Capture the cell that displays the provided text and extract its (x, y) central coordinate. 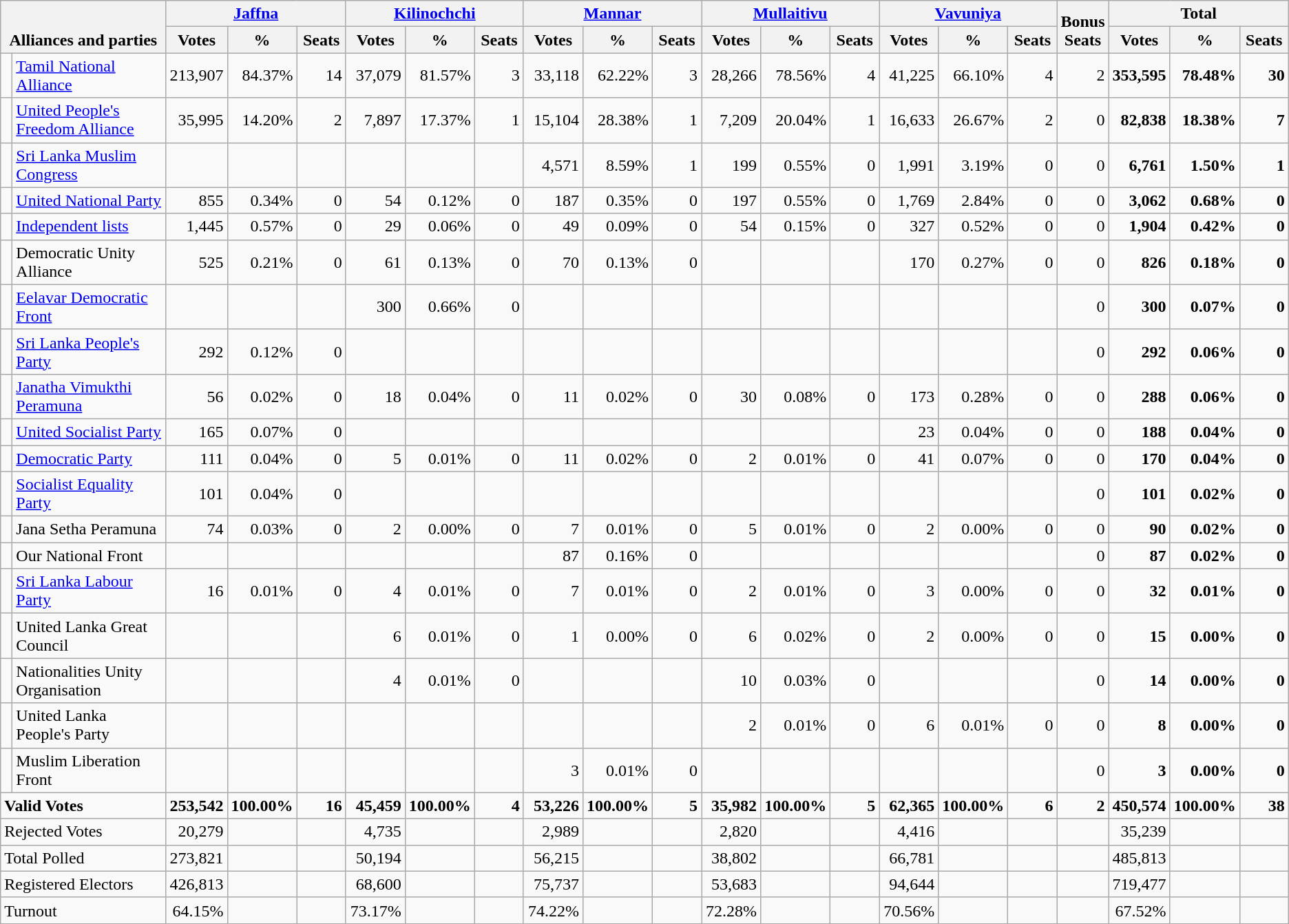
0.42% (1205, 227)
Rejected Votes (83, 832)
2.84% (974, 200)
73.17% (375, 910)
82,838 (1139, 120)
0.35% (617, 200)
41 (909, 458)
72.28% (731, 910)
199 (731, 165)
78.56% (796, 76)
855 (197, 200)
0.28% (974, 397)
Vavuniya (968, 14)
66,781 (909, 858)
187 (553, 200)
62.22% (617, 76)
Mannar (612, 14)
0.18% (1205, 262)
Janatha Vimukthi Peramuna (90, 397)
23 (909, 432)
0.57% (262, 227)
50,194 (375, 858)
8 (1139, 726)
8.59% (617, 165)
Our National Front (90, 556)
253,542 (197, 806)
78.48% (1205, 76)
450,574 (1139, 806)
1,445 (197, 227)
4,735 (375, 832)
62,365 (909, 806)
53,226 (553, 806)
173 (909, 397)
84.37% (262, 76)
353,595 (1139, 76)
0.68% (1205, 200)
74 (197, 529)
Registered Electors (83, 884)
Jaffna (256, 14)
41,225 (909, 76)
Democratic Unity Alliance (90, 262)
35,239 (1139, 832)
188 (1139, 432)
70 (553, 262)
1,904 (1139, 227)
0.16% (617, 556)
2,989 (553, 832)
0.52% (974, 227)
United Lanka Great Council (90, 636)
0.34% (262, 200)
7,897 (375, 120)
3.19% (974, 165)
0.09% (617, 227)
Tamil National Alliance (90, 76)
18 (375, 397)
49 (553, 227)
90 (1139, 529)
35,995 (197, 120)
4,571 (553, 165)
426,813 (197, 884)
53,683 (731, 884)
0.21% (262, 262)
64.15% (197, 910)
3,062 (1139, 200)
Turnout (83, 910)
38,802 (731, 858)
525 (197, 262)
20,279 (197, 832)
111 (197, 458)
68,600 (375, 884)
18.38% (1205, 120)
Independent lists (90, 227)
28.38% (617, 120)
15,104 (553, 120)
7,209 (731, 120)
Muslim Liberation Front (90, 770)
75,737 (553, 884)
719,477 (1139, 884)
61 (375, 262)
38 (1264, 806)
1.50% (1205, 165)
485,813 (1139, 858)
74.22% (553, 910)
2,820 (731, 832)
0.08% (796, 397)
0.15% (796, 227)
213,907 (197, 76)
Total Polled (83, 858)
327 (909, 227)
56 (197, 397)
Socialist Equality Party (90, 494)
0.27% (974, 262)
United National Party (90, 200)
197 (731, 200)
81.57% (439, 76)
1,769 (909, 200)
Sri Lanka Muslim Congress (90, 165)
United People's Freedom Alliance (90, 120)
BonusSeats (1082, 27)
26.67% (974, 120)
45,459 (375, 806)
6,761 (1139, 165)
56,215 (553, 858)
20.04% (796, 120)
14.20% (262, 120)
33,118 (553, 76)
70.56% (909, 910)
Valid Votes (83, 806)
Alliances and parties (83, 27)
Eelavar Democratic Front (90, 307)
United Socialist Party (90, 432)
United Lanka People's Party (90, 726)
29 (375, 227)
Democratic Party (90, 458)
Sri Lanka People's Party (90, 351)
94,644 (909, 884)
4,416 (909, 832)
35,982 (731, 806)
67.52% (1139, 910)
826 (1139, 262)
10 (731, 680)
17.37% (439, 120)
Mullaitivu (790, 14)
Nationalities Unity Organisation (90, 680)
66.10% (974, 76)
Kilinochchi (434, 14)
16,633 (909, 120)
37,079 (375, 76)
165 (197, 432)
1,991 (909, 165)
28,266 (731, 76)
Sri Lanka Labour Party (90, 591)
32 (1139, 591)
15 (1139, 636)
Jana Setha Peramuna (90, 529)
288 (1139, 397)
Total (1198, 14)
273,821 (197, 858)
0.66% (439, 307)
